Return the [X, Y] coordinate for the center point of the cell that contains the specified text.  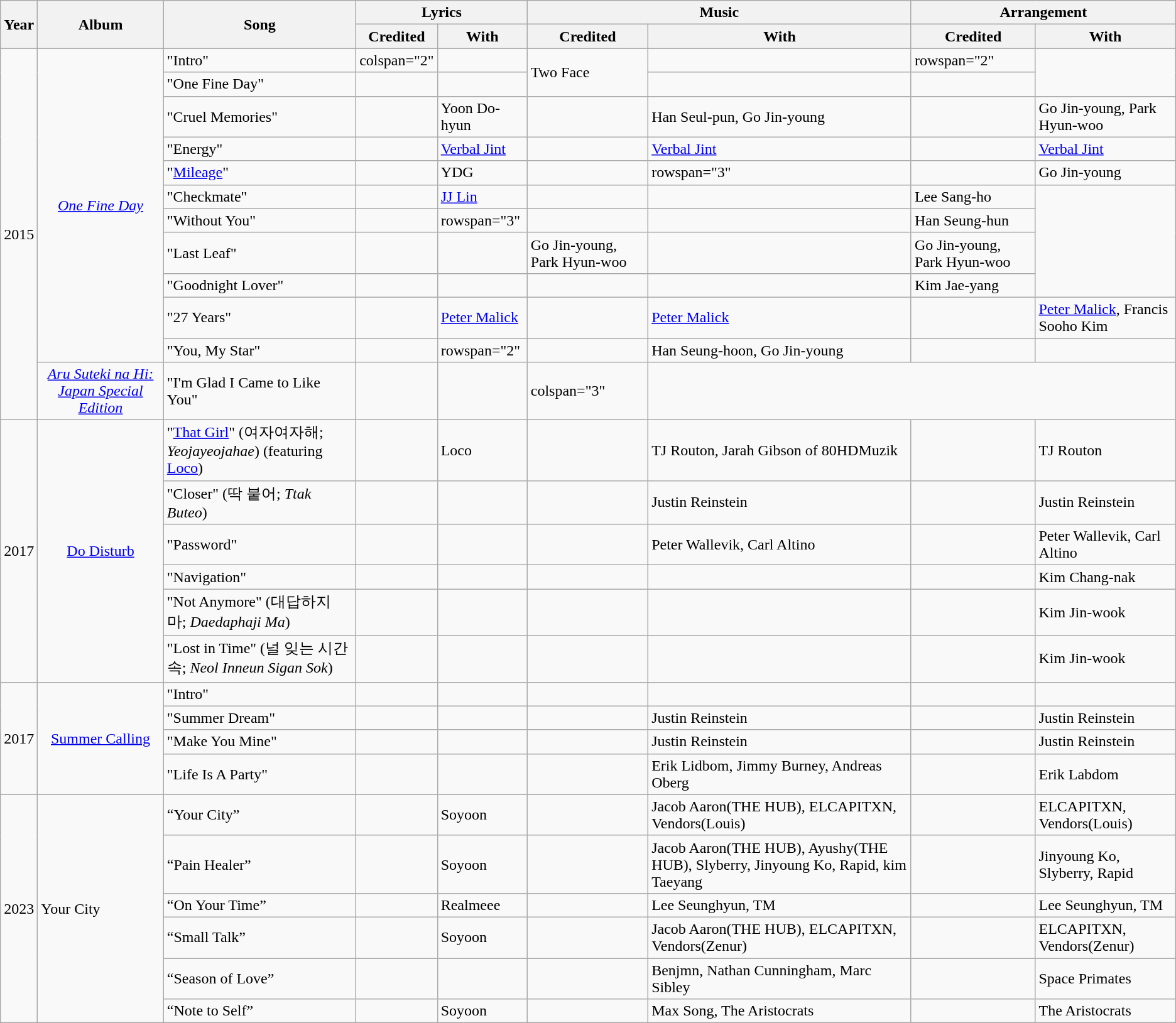
"Without You" [259, 220]
Jacob Aaron(THE HUB), Ayushy(THE HUB), Slyberry, Jinyoung Ko, Rapid, kim Taeyang [780, 864]
Erik Lidbom, Jimmy Burney, Andreas Oberg [780, 774]
"Cruel Memories" [259, 117]
Han Seung-hun [973, 220]
"Lost in Time" (널 잊는 시간 속; Neol Inneun Sigan Sok) [259, 659]
"Mileage" [259, 173]
"Make You Mine" [259, 742]
Loco [482, 451]
Arrangement [1043, 13]
“Note to Self” [259, 1011]
“Small Talk” [259, 937]
Space Primates [1106, 978]
One Fine Day [101, 205]
Summer Calling [101, 739]
ELCAPITXN, Vendors(Zenur) [1106, 937]
Max Song, The Aristocrats [780, 1011]
The Aristocrats [1106, 1011]
YDG [482, 173]
"Closer" (딱 붙어; Ttak Buteo) [259, 502]
Kim Jae-yang [973, 285]
"27 Years" [259, 318]
Realmeee [482, 905]
Peter Malick, Francis Sooho Kim [1106, 318]
2015 [19, 234]
Two Face [587, 72]
“Pain Healer” [259, 864]
"Life Is A Party" [259, 774]
"You, My Star" [259, 350]
"Energy" [259, 149]
Do Disturb [101, 551]
"Last Leaf" [259, 252]
Lyrics [442, 13]
TJ Routon [1106, 451]
2023 [19, 908]
Lee Sang-ho [973, 197]
Kim Chang-nak [1106, 577]
Song [259, 24]
Han Seul-pun, Go Jin-young [780, 117]
“Your City” [259, 815]
colspan="3" [587, 391]
Jacob Aaron(THE HUB), ELCAPITXN, Vendors(Zenur) [780, 937]
Aru Suteki na Hi: Japan Special Edition [101, 391]
Han Seung-hoon, Go Jin-young [780, 350]
"Password" [259, 545]
Yoon Do-hyun [482, 117]
Go Jin-young [1106, 173]
Album [101, 24]
TJ Routon, Jarah Gibson of 80HDMuzik [780, 451]
"Summer Dream" [259, 718]
"I'm Glad I Came to Like You" [259, 391]
Benjmn, Nathan Cunningham, Marc Sibley [780, 978]
Erik Labdom [1106, 774]
Your City [101, 908]
"Navigation" [259, 577]
Jinyoung Ko, Slyberry, Rapid [1106, 864]
colspan="2" [397, 60]
"Checkmate" [259, 197]
“On Your Time” [259, 905]
ELCAPITXN, Vendors(Louis) [1106, 815]
Year [19, 24]
"Goodnight Lover" [259, 285]
"Not Anymore" (대답하지 마; Daedaphaji Ma) [259, 612]
"One Fine Day" [259, 84]
Music [719, 13]
"That Girl" (여자여자해; Yeojayeojahae) (featuring Loco) [259, 451]
Jacob Aaron(THE HUB), ELCAPITXN, Vendors(Louis) [780, 815]
JJ Lin [482, 197]
“Season of Love” [259, 978]
